Search for the cell housing the specified text and yield its [X, Y] center coordinate. 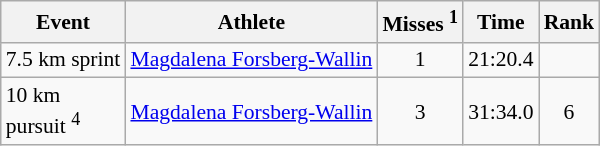
7.5 km sprint [64, 60]
6 [570, 112]
10 km pursuit 4 [64, 112]
Rank [570, 22]
Time [500, 22]
Athlete [251, 22]
1 [420, 60]
21:20.4 [500, 60]
31:34.0 [500, 112]
Misses 1 [420, 22]
Event [64, 22]
3 [420, 112]
